Identify which cell holds the provided text, then report its (X, Y) central coordinate. 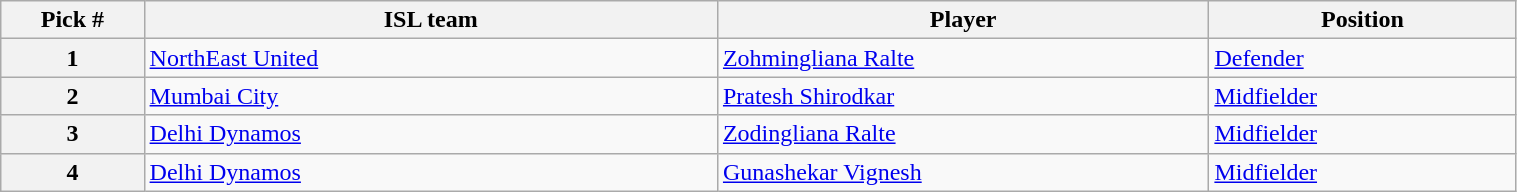
Defender (1362, 58)
Zodingliana Ralte (962, 134)
ISL team (430, 20)
Position (1362, 20)
Pratesh Shirodkar (962, 96)
Gunashekar Vignesh (962, 172)
1 (72, 58)
3 (72, 134)
Mumbai City (430, 96)
Zohmingliana Ralte (962, 58)
4 (72, 172)
2 (72, 96)
NorthEast United (430, 58)
Pick # (72, 20)
Player (962, 20)
